Determine the [X, Y] coordinate at the center of the cell enclosing the given text.  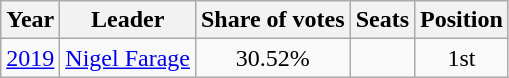
Share of votes [272, 20]
30.52% [272, 58]
Year [30, 20]
Nigel Farage [128, 58]
Position [462, 20]
Leader [128, 20]
1st [462, 58]
2019 [30, 58]
Seats [382, 20]
